Search for the cell housing the specified text and yield its [x, y] center coordinate. 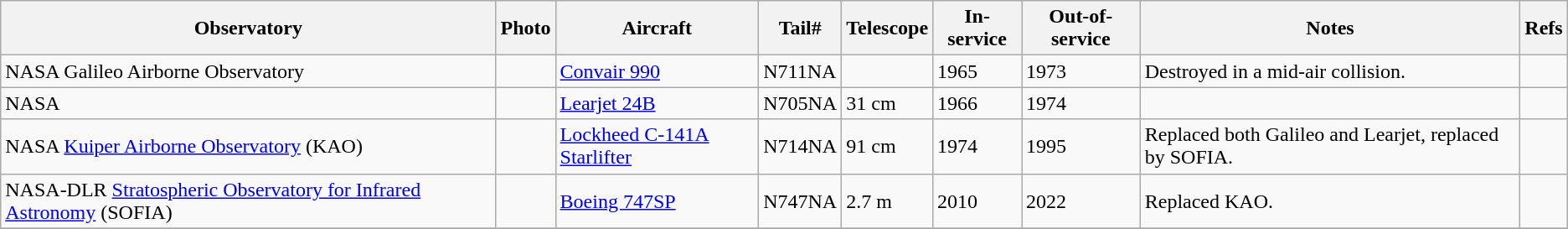
Boeing 747SP [657, 201]
NASA Galileo Airborne Observatory [248, 71]
2010 [977, 201]
2022 [1081, 201]
Tail# [801, 29]
Notes [1330, 29]
1965 [977, 71]
1995 [1081, 146]
Refs [1544, 29]
91 cm [888, 146]
NASA [248, 103]
Convair 990 [657, 71]
Replaced KAO. [1330, 201]
31 cm [888, 103]
2.7 m [888, 201]
1973 [1081, 71]
NASA Kuiper Airborne Observatory (KAO) [248, 146]
Replaced both Galileo and Learjet, replaced by SOFIA. [1330, 146]
Observatory [248, 29]
1966 [977, 103]
N705NA [801, 103]
N711NA [801, 71]
N714NA [801, 146]
In-service [977, 29]
NASA-DLR Stratospheric Observatory for Infrared Astronomy (SOFIA) [248, 201]
Aircraft [657, 29]
Photo [526, 29]
Telescope [888, 29]
Destroyed in a mid-air collision. [1330, 71]
Lockheed C-141A Starlifter [657, 146]
Learjet 24B [657, 103]
Out-of-service [1081, 29]
N747NA [801, 201]
